For the text-containing cell, return its midpoint in [X, Y] coordinate format. 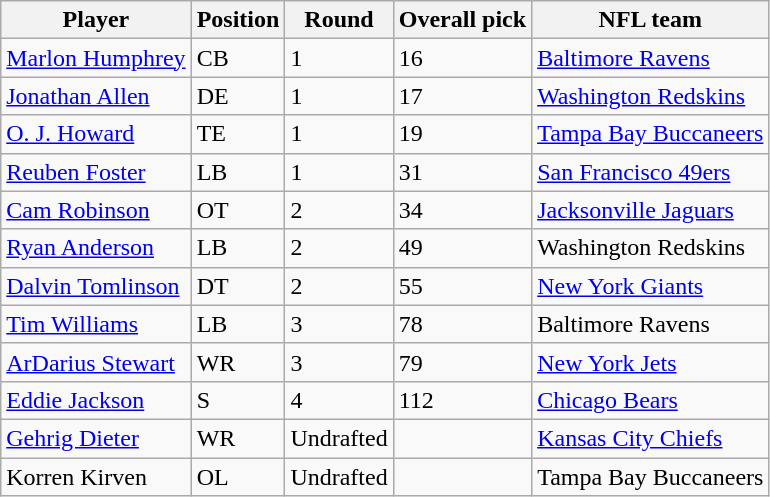
19 [462, 134]
Player [96, 20]
Eddie Jackson [96, 400]
Ryan Anderson [96, 248]
Gehrig Dieter [96, 438]
55 [462, 286]
OT [238, 210]
ArDarius Stewart [96, 362]
79 [462, 362]
Cam Robinson [96, 210]
OL [238, 477]
Jacksonville Jaguars [650, 210]
31 [462, 172]
CB [238, 58]
Overall pick [462, 20]
Chicago Bears [650, 400]
TE [238, 134]
78 [462, 324]
NFL team [650, 20]
49 [462, 248]
S [238, 400]
Position [238, 20]
Marlon Humphrey [96, 58]
16 [462, 58]
112 [462, 400]
Reuben Foster [96, 172]
Dalvin Tomlinson [96, 286]
4 [339, 400]
New York Jets [650, 362]
Kansas City Chiefs [650, 438]
Round [339, 20]
DE [238, 96]
17 [462, 96]
Tim Williams [96, 324]
New York Giants [650, 286]
San Francisco 49ers [650, 172]
DT [238, 286]
Jonathan Allen [96, 96]
Korren Kirven [96, 477]
34 [462, 210]
O. J. Howard [96, 134]
